Pinpoint the cell where the given text exists, returning its [x, y] midpoint coordinate. 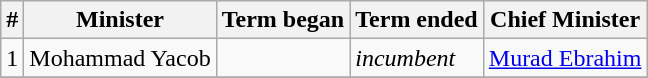
Chief Minister [565, 20]
Term ended [417, 20]
Term began [283, 20]
# [12, 20]
incumbent [417, 58]
Minister [120, 20]
Mohammad Yacob [120, 58]
1 [12, 58]
Murad Ebrahim [565, 58]
